Provide the (x, y) coordinate of the cell's center where the given text is located.  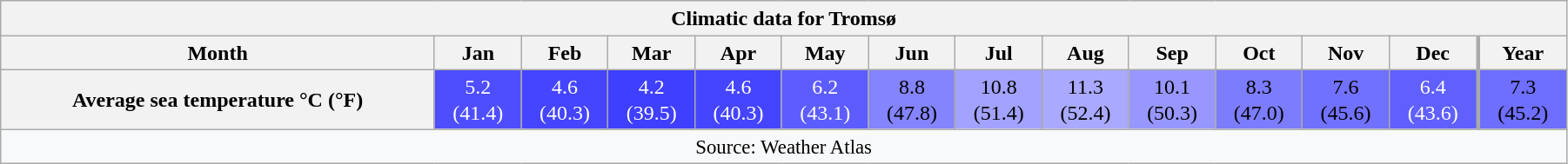
6.4(43.6) (1433, 99)
8.3(47.0) (1259, 99)
Jul (999, 53)
Mar (652, 53)
Aug (1086, 53)
Apr (739, 53)
7.6(45.6) (1346, 99)
7.3(45.2) (1522, 99)
10.8(51.4) (999, 99)
Year (1522, 53)
6.2(43.1) (825, 99)
Feb (565, 53)
Nov (1346, 53)
Jan (478, 53)
Month (218, 53)
5.2(41.4) (478, 99)
8.8(47.8) (912, 99)
10.1(50.3) (1172, 99)
May (825, 53)
Source: Weather Atlas (784, 146)
Dec (1433, 53)
Oct (1259, 53)
Average sea temperature °C (°F) (218, 99)
Jun (912, 53)
Sep (1172, 53)
Climatic data for Tromsø (784, 18)
11.3(52.4) (1086, 99)
4.2(39.5) (652, 99)
